For the text-containing cell, return its midpoint in (X, Y) coordinate format. 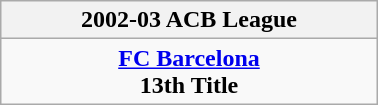
FC Barcelona13th Title (189, 72)
2002-03 ACB League (189, 20)
